Identify which cell holds the provided text, then report its [x, y] central coordinate. 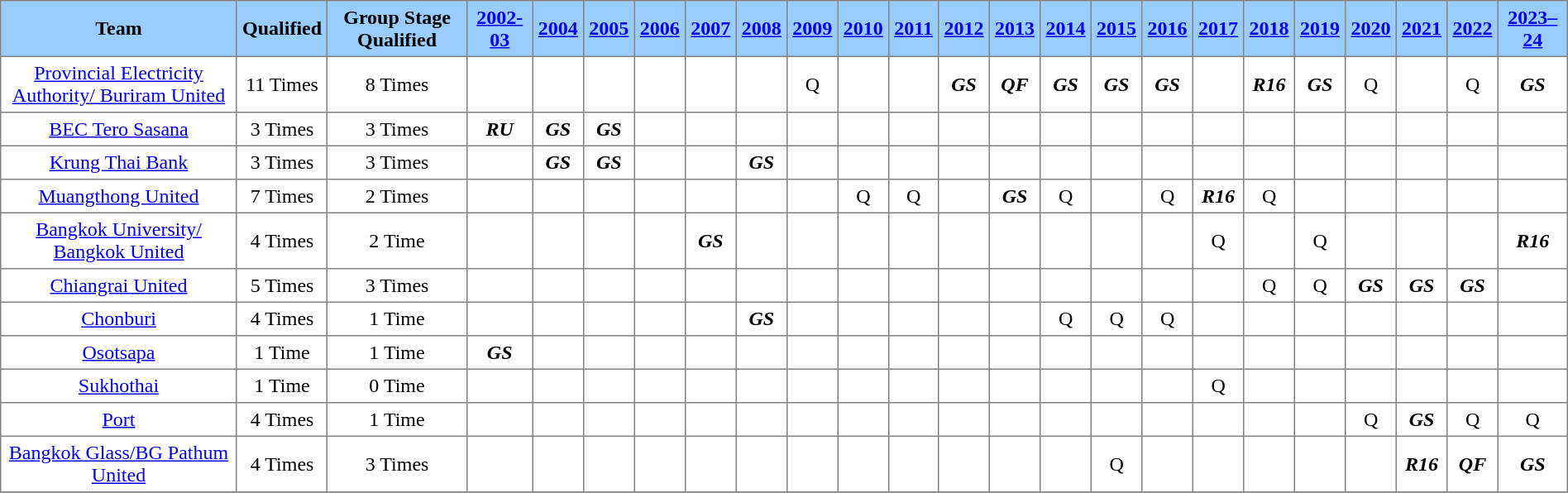
Team [119, 29]
Port [119, 419]
Chonburi [119, 318]
RU [500, 129]
2016 [1168, 29]
2006 [660, 29]
2009 [813, 29]
8 Times [397, 84]
11 Times [282, 84]
2005 [610, 29]
2019 [1320, 29]
7 Times [282, 196]
Bangkok University/ Bangkok United [119, 241]
2022 [1473, 29]
2013 [1015, 29]
5 Times [282, 285]
2017 [1218, 29]
2015 [1116, 29]
2010 [863, 29]
2020 [1371, 29]
Chiangrai United [119, 285]
Osotsapa [119, 352]
Qualified [282, 29]
Krung Thai Bank [119, 162]
Sukhothai [119, 385]
2008 [762, 29]
Provincial Electricity Authority/ Buriram United [119, 84]
2012 [964, 29]
BEC Tero Sasana [119, 129]
2 Time [397, 241]
2011 [914, 29]
2014 [1066, 29]
Group Stage Qualified [397, 29]
2004 [558, 29]
2 Times [397, 196]
Muangthong United [119, 196]
0 Time [397, 385]
2007 [711, 29]
2002-03 [500, 29]
2018 [1269, 29]
2021 [1422, 29]
2023–24 [1532, 29]
Bangkok Glass/BG Pathum United [119, 464]
